From the cell containing the given text, extract its center point as (X, Y) coordinate. 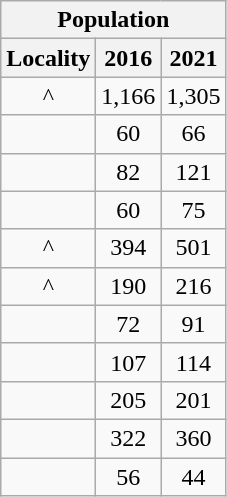
121 (194, 172)
360 (194, 438)
Locality (48, 58)
501 (194, 248)
2021 (194, 58)
107 (128, 362)
1,166 (128, 96)
66 (194, 134)
91 (194, 324)
114 (194, 362)
2016 (128, 58)
216 (194, 286)
322 (128, 438)
72 (128, 324)
56 (128, 477)
75 (194, 210)
Population (114, 20)
44 (194, 477)
394 (128, 248)
1,305 (194, 96)
201 (194, 400)
205 (128, 400)
82 (128, 172)
190 (128, 286)
